Determine the (x, y) coordinate at the center of the cell enclosing the given text.  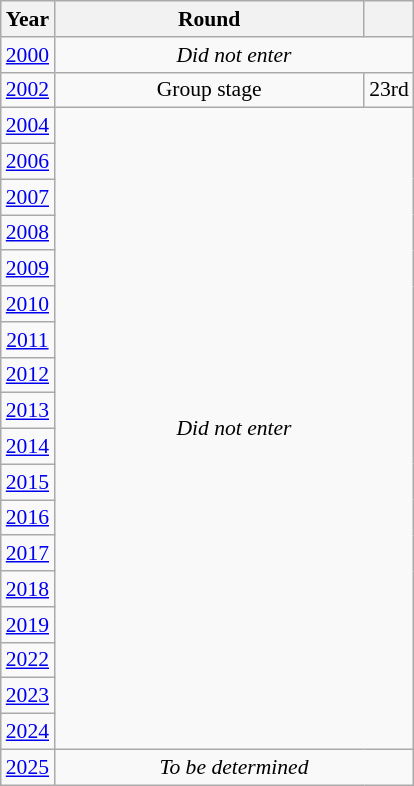
2004 (28, 126)
2006 (28, 162)
2023 (28, 696)
2008 (28, 233)
2015 (28, 482)
To be determined (234, 767)
2016 (28, 518)
2019 (28, 625)
2007 (28, 197)
Group stage (209, 90)
2013 (28, 411)
2010 (28, 304)
2000 (28, 55)
23rd (389, 90)
Year (28, 19)
2014 (28, 447)
2009 (28, 269)
2011 (28, 340)
2017 (28, 554)
2025 (28, 767)
Round (209, 19)
2002 (28, 90)
2018 (28, 589)
2012 (28, 375)
2022 (28, 660)
2024 (28, 732)
